Determine the (X, Y) coordinate at the center of the cell enclosing the given text.  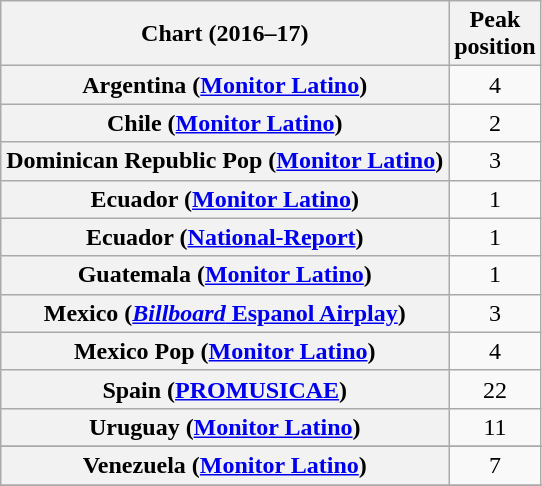
Ecuador (Monitor Latino) (225, 199)
Argentina (Monitor Latino) (225, 85)
2 (495, 123)
Chile (Monitor Latino) (225, 123)
Guatemala (Monitor Latino) (225, 275)
Peakposition (495, 34)
11 (495, 427)
Uruguay (Monitor Latino) (225, 427)
7 (495, 465)
Dominican Republic Pop (Monitor Latino) (225, 161)
Chart (2016–17) (225, 34)
Mexico (Billboard Espanol Airplay) (225, 313)
22 (495, 389)
Venezuela (Monitor Latino) (225, 465)
Spain (PROMUSICAE) (225, 389)
Ecuador (National-Report) (225, 237)
Mexico Pop (Monitor Latino) (225, 351)
